Scan for the cell matching the given text and deliver its [X, Y] coordinate at center. 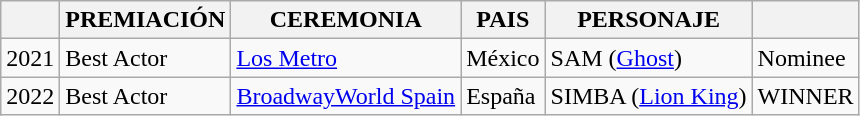
PERSONAJE [648, 20]
SAM (Ghost) [648, 58]
México [503, 58]
PAIS [503, 20]
2021 [30, 58]
Nominee [806, 58]
PREMIACIÓN [146, 20]
CEREMONIA [346, 20]
España [503, 96]
SIMBA (Lion King) [648, 96]
BroadwayWorld Spain [346, 96]
WINNER [806, 96]
Los Metro [346, 58]
2022 [30, 96]
